Output the (x, y) coordinate of the center of the cell containing the given text.  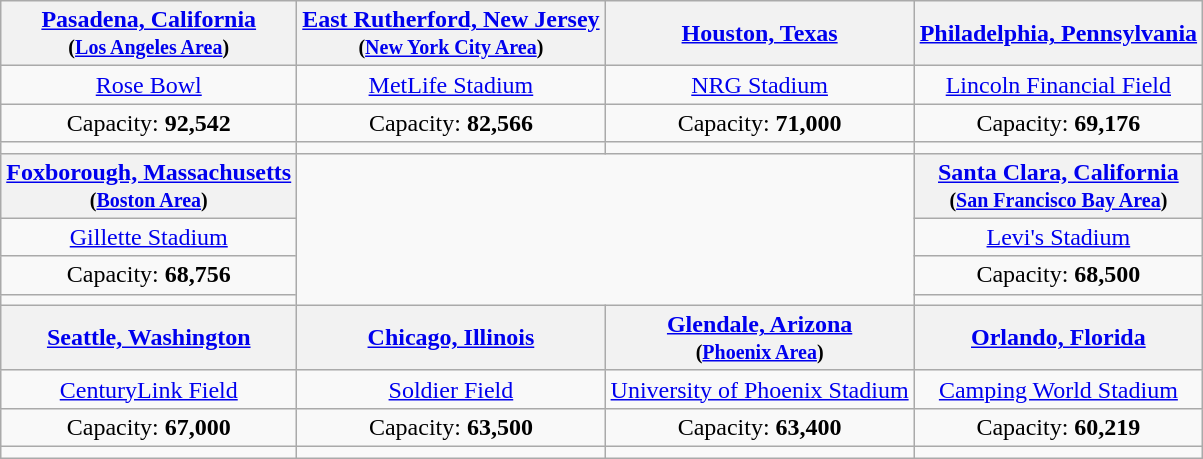
Orlando, Florida (1058, 338)
Capacity: 92,542 (149, 123)
Philadelphia, Pennsylvania (1058, 34)
MetLife Stadium (451, 85)
NRG Stadium (760, 85)
Capacity: 71,000 (760, 123)
Rose Bowl (149, 85)
Capacity: 67,000 (149, 427)
Santa Clara, California (San Francisco Bay Area) (1058, 186)
Capacity: 69,176 (1058, 123)
Lincoln Financial Field (1058, 85)
Soldier Field (451, 389)
University of Phoenix Stadium (760, 389)
Houston, Texas (760, 34)
Capacity: 82,566 (451, 123)
Pasadena, California(Los Angeles Area) (149, 34)
Capacity: 63,400 (760, 427)
Foxborough, Massachusetts(Boston Area) (149, 186)
Chicago, Illinois (451, 338)
Camping World Stadium (1058, 389)
Capacity: 60,219 (1058, 427)
Gillette Stadium (149, 237)
Levi's Stadium (1058, 237)
Capacity: 68,500 (1058, 275)
Capacity: 68,756 (149, 275)
Glendale, Arizona(Phoenix Area) (760, 338)
CenturyLink Field (149, 389)
Capacity: 63,500 (451, 427)
Seattle, Washington (149, 338)
East Rutherford, New Jersey(New York City Area) (451, 34)
